Provide the (x, y) coordinate of the cell's center where the given text is located.  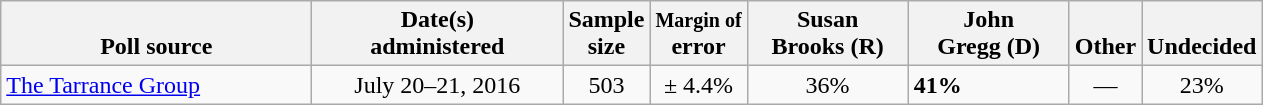
Samplesize (606, 34)
Other (1105, 34)
— (1105, 85)
The Tarrance Group (156, 85)
SusanBrooks (R) (828, 34)
23% (1202, 85)
36% (828, 85)
Undecided (1202, 34)
Date(s)administered (438, 34)
503 (606, 85)
JohnGregg (D) (988, 34)
Poll source (156, 34)
Margin oferror (698, 34)
± 4.4% (698, 85)
July 20–21, 2016 (438, 85)
41% (988, 85)
